Determine the (X, Y) coordinate at the center of the cell enclosing the given text.  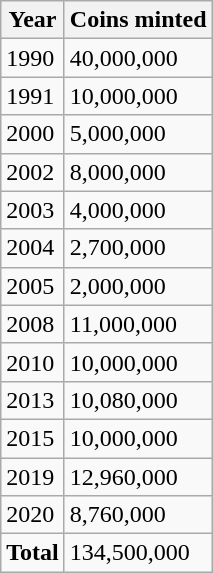
Year (33, 20)
1991 (33, 96)
12,960,000 (138, 477)
Total (33, 553)
2003 (33, 210)
2013 (33, 400)
Coins minted (138, 20)
10,080,000 (138, 400)
40,000,000 (138, 58)
2,000,000 (138, 286)
8,760,000 (138, 515)
1990 (33, 58)
2010 (33, 362)
2000 (33, 134)
2020 (33, 515)
2,700,000 (138, 248)
5,000,000 (138, 134)
11,000,000 (138, 324)
2015 (33, 438)
2004 (33, 248)
2008 (33, 324)
2002 (33, 172)
4,000,000 (138, 210)
2005 (33, 286)
8,000,000 (138, 172)
134,500,000 (138, 553)
2019 (33, 477)
